For the text-containing cell, return its midpoint in (X, Y) coordinate format. 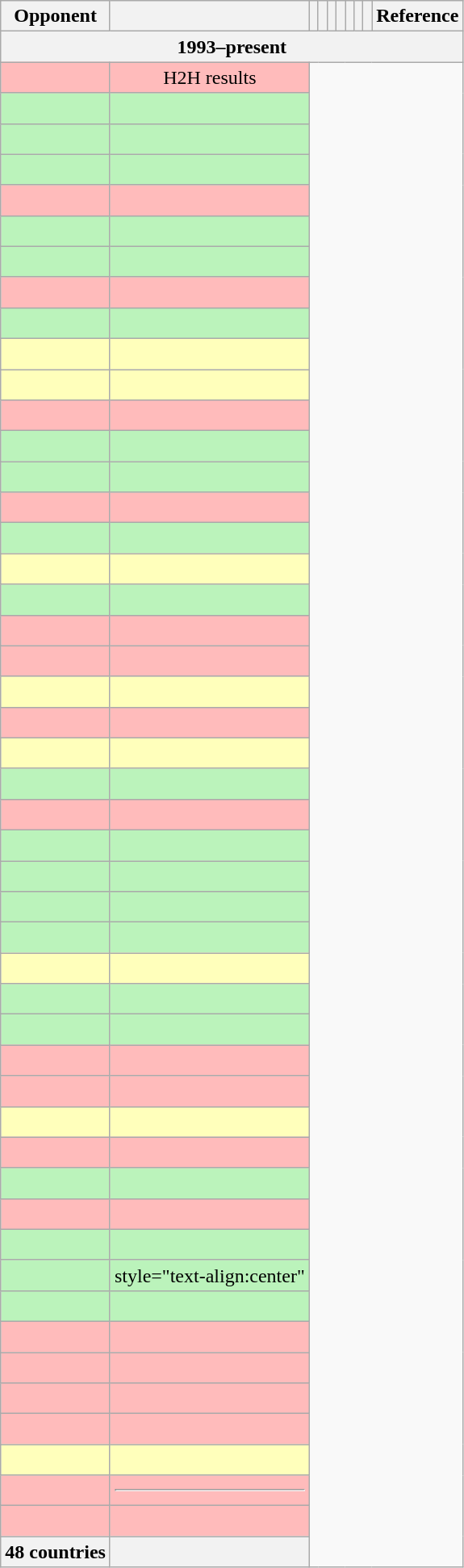
48 countries (56, 1552)
1993–present (232, 47)
Reference (418, 16)
Opponent (56, 16)
style="text-align:center" (210, 1275)
H2H results (210, 77)
